Return the (X, Y) coordinate for the center point of the cell that contains the specified text.  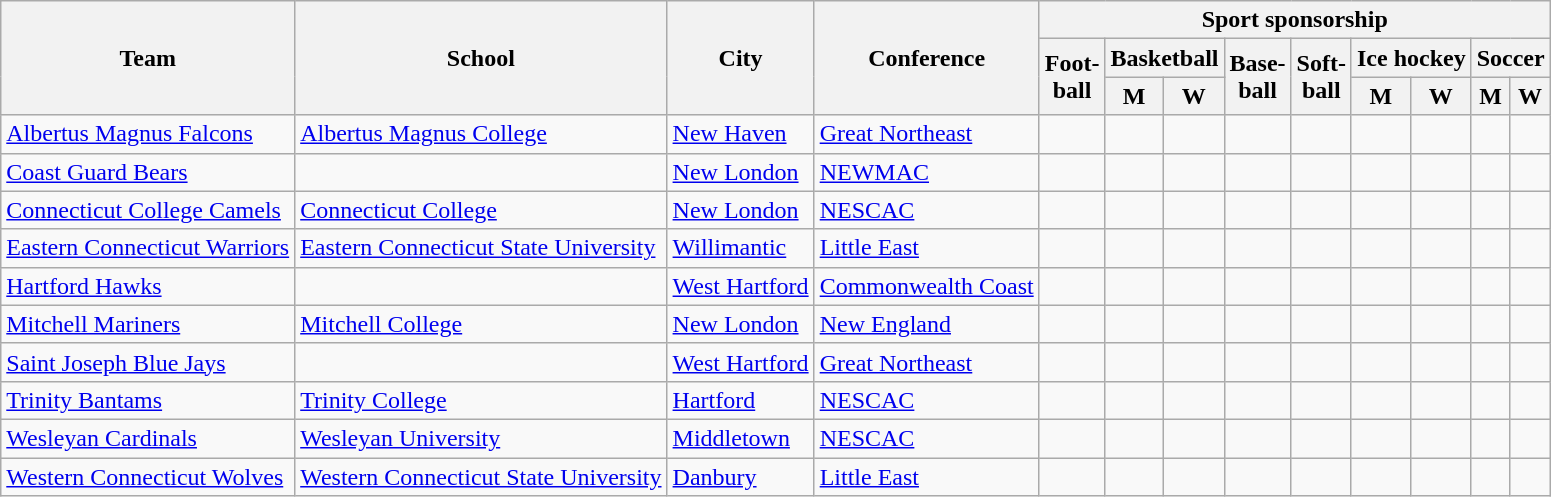
Foot-ball (1072, 77)
Coast Guard Bears (148, 172)
Western Connecticut State University (481, 477)
Hartford Hawks (148, 286)
Basketball (1164, 58)
Mitchell Mariners (148, 324)
Connecticut College Camels (148, 210)
Middletown (740, 438)
Danbury (740, 477)
Sport sponsorship (1294, 20)
Western Connecticut Wolves (148, 477)
Soccer (1510, 58)
Eastern Connecticut Warriors (148, 248)
School (481, 58)
Wesleyan Cardinals (148, 438)
Commonwealth Coast (926, 286)
Saint Joseph Blue Jays (148, 362)
City (740, 58)
Team (148, 58)
Conference (926, 58)
Mitchell College (481, 324)
Connecticut College (481, 210)
Soft-ball (1321, 77)
Trinity College (481, 400)
Albertus Magnus College (481, 134)
Trinity Bantams (148, 400)
New Haven (740, 134)
New England (926, 324)
Willimantic (740, 248)
Hartford (740, 400)
Ice hockey (1411, 58)
NEWMAC (926, 172)
Eastern Connecticut State University (481, 248)
Wesleyan University (481, 438)
Base-ball (1258, 77)
Albertus Magnus Falcons (148, 134)
